Detect which cell encompasses the target text, then output its (X, Y) center coordinate. 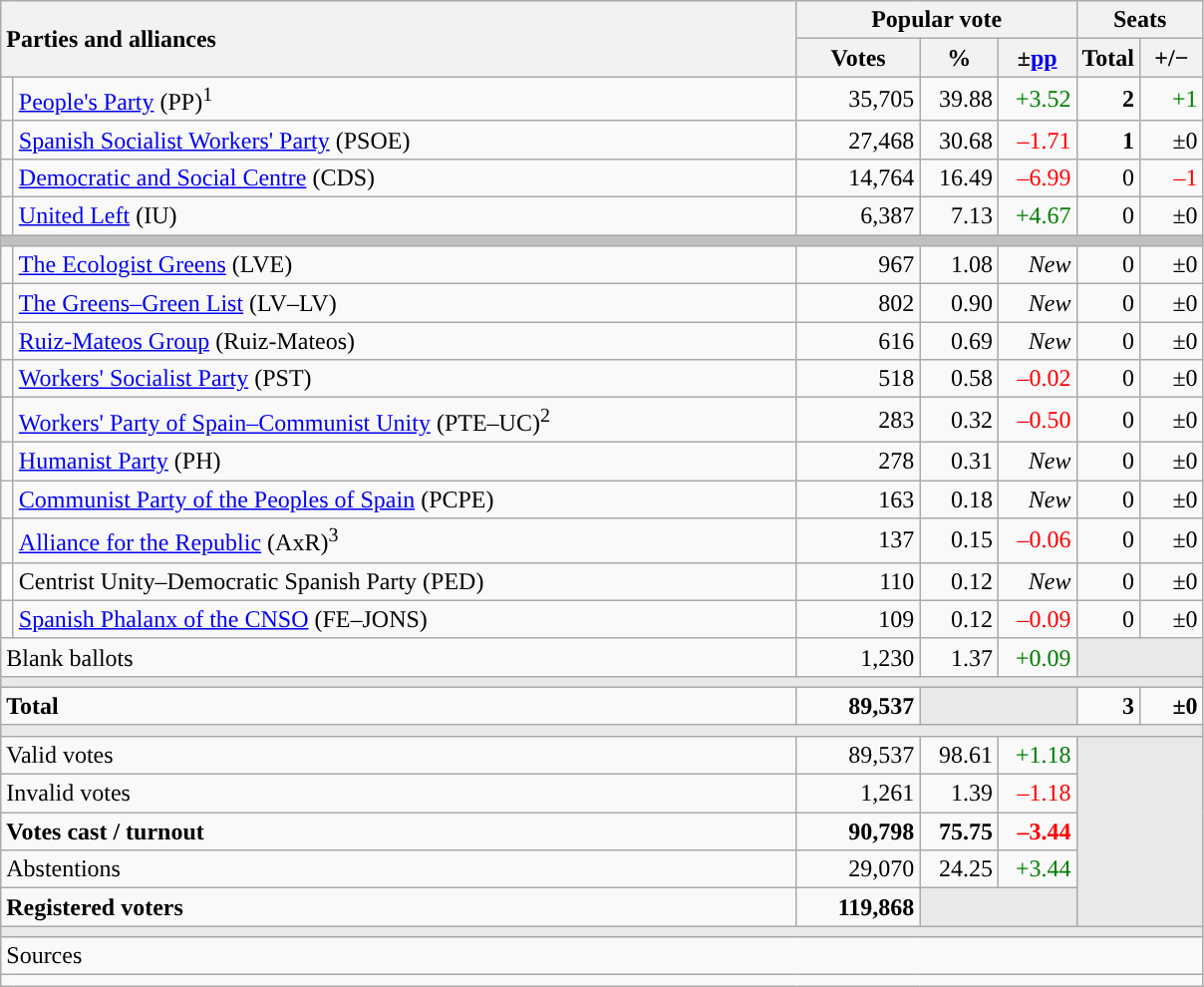
Blank ballots (399, 657)
Invalid votes (399, 794)
Workers' Socialist Party (PST) (405, 379)
Spanish Socialist Workers' Party (PSOE) (405, 140)
119,868 (858, 907)
109 (858, 619)
1,230 (858, 657)
278 (858, 461)
±pp (1037, 58)
27,468 (858, 140)
+3.44 (1037, 869)
–0.50 (1037, 421)
–0.09 (1037, 619)
Abstentions (399, 869)
7.13 (959, 216)
39.88 (959, 100)
0.58 (959, 379)
2 (1108, 100)
–1 (1172, 177)
3 (1108, 706)
Votes (858, 58)
24.25 (959, 869)
–6.99 (1037, 177)
14,764 (858, 177)
Alliance for the Republic (AxR)3 (405, 540)
+0.09 (1037, 657)
The Greens–Green List (LV–LV) (405, 303)
Humanist Party (PH) (405, 461)
+3.52 (1037, 100)
616 (858, 341)
Popular vote (937, 20)
+1.18 (1037, 756)
Seats (1140, 20)
0.90 (959, 303)
6,387 (858, 216)
+/− (1172, 58)
Registered voters (399, 907)
Valid votes (399, 756)
283 (858, 421)
29,070 (858, 869)
137 (858, 540)
518 (858, 379)
–1.71 (1037, 140)
The Ecologist Greens (LVE) (405, 265)
Centrist Unity–Democratic Spanish Party (PED) (405, 581)
Spanish Phalanx of the CNSO (FE–JONS) (405, 619)
967 (858, 265)
1.37 (959, 657)
110 (858, 581)
% (959, 58)
802 (858, 303)
Democratic and Social Centre (CDS) (405, 177)
163 (858, 499)
1,261 (858, 794)
Sources (602, 956)
Workers' Party of Spain–Communist Unity (PTE–UC)2 (405, 421)
Ruiz-Mateos Group (Ruiz-Mateos) (405, 341)
1.08 (959, 265)
0.31 (959, 461)
0.18 (959, 499)
75.75 (959, 831)
30.68 (959, 140)
Parties and alliances (399, 39)
Votes cast / turnout (399, 831)
Communist Party of the Peoples of Spain (PCPE) (405, 499)
+1 (1172, 100)
+4.67 (1037, 216)
1 (1108, 140)
0.15 (959, 540)
0.69 (959, 341)
–0.06 (1037, 540)
People's Party (PP)1 (405, 100)
0.32 (959, 421)
90,798 (858, 831)
–0.02 (1037, 379)
1.39 (959, 794)
98.61 (959, 756)
16.49 (959, 177)
United Left (IU) (405, 216)
35,705 (858, 100)
–1.18 (1037, 794)
–3.44 (1037, 831)
